Extract the [x, y] coordinate from the center of the cell holding the provided text.  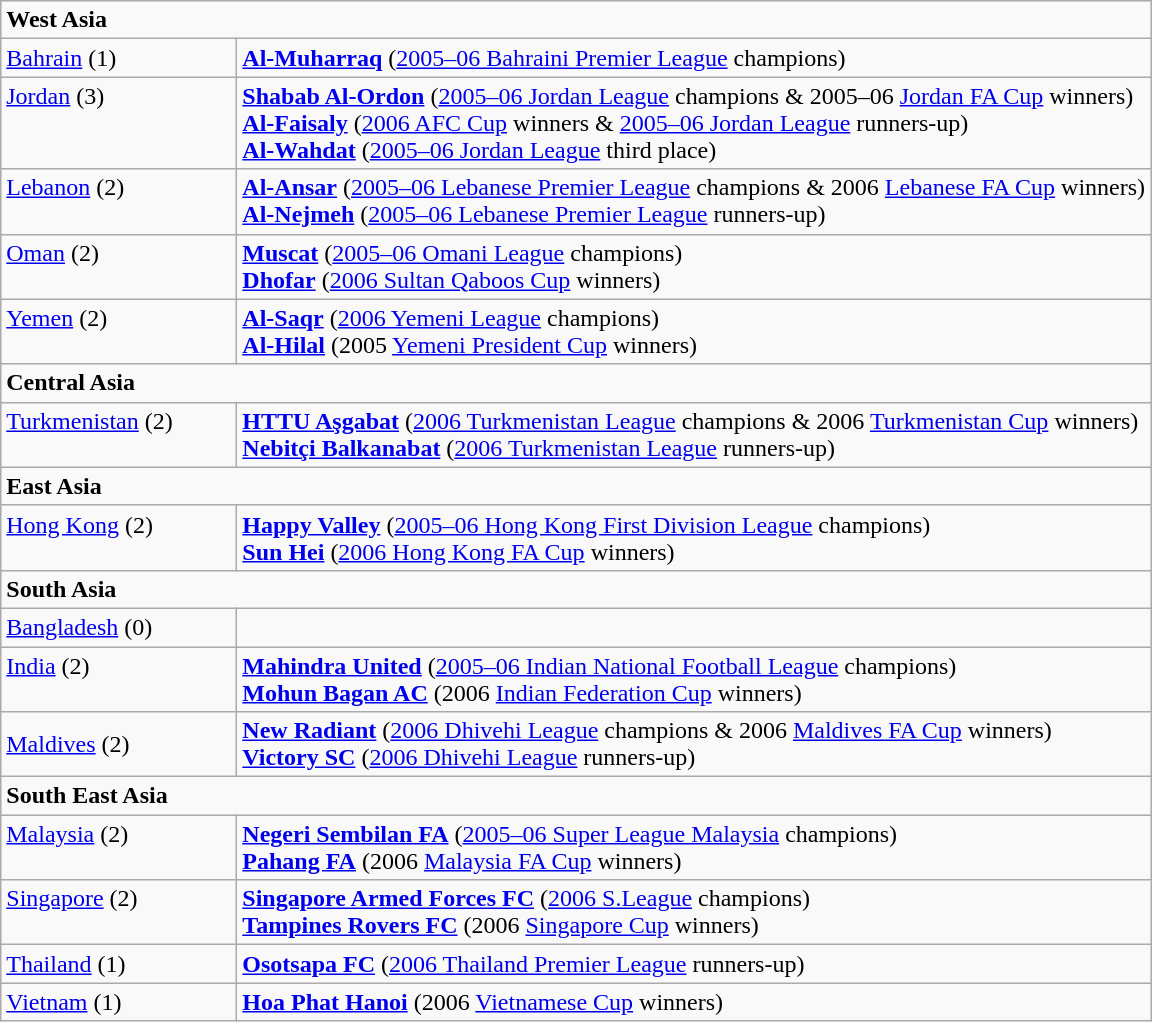
Osotsapa FC (2006 Thailand Premier League runners-up) [694, 964]
Singapore (2) [119, 912]
Lebanon (2) [119, 202]
Yemen (2) [119, 332]
East Asia [576, 486]
Thailand (1) [119, 964]
South East Asia [576, 796]
Al-Ansar (2005–06 Lebanese Premier League champions & 2006 Lebanese FA Cup winners)Al-Nejmeh (2005–06 Lebanese Premier League runners-up) [694, 202]
Central Asia [576, 383]
Al-Muharraq (2005–06 Bahraini Premier League champions) [694, 58]
Turkmenistan (2) [119, 434]
Bangladesh (0) [119, 627]
Al-Saqr (2006 Yemeni League champions)Al-Hilal (2005 Yemeni President Cup winners) [694, 332]
Hong Kong (2) [119, 538]
HTTU Aşgabat (2006 Turkmenistan League champions & 2006 Turkmenistan Cup winners)Nebitçi Balkanabat (2006 Turkmenistan League runners-up) [694, 434]
New Radiant (2006 Dhivehi League champions & 2006 Maldives FA Cup winners)Victory SC (2006 Dhivehi League runners-up) [694, 744]
South Asia [576, 589]
Mahindra United (2005–06 Indian National Football League champions)Mohun Bagan AC (2006 Indian Federation Cup winners) [694, 678]
Happy Valley (2005–06 Hong Kong First Division League champions)Sun Hei (2006 Hong Kong FA Cup winners) [694, 538]
Vietnam (1) [119, 1002]
Muscat (2005–06 Omani League champions)Dhofar (2006 Sultan Qaboos Cup winners) [694, 266]
Bahrain (1) [119, 58]
India (2) [119, 678]
Jordan (3) [119, 123]
Maldives (2) [119, 744]
Oman (2) [119, 266]
Negeri Sembilan FA (2005–06 Super League Malaysia champions)Pahang FA (2006 Malaysia FA Cup winners) [694, 848]
Malaysia (2) [119, 848]
Singapore Armed Forces FC (2006 S.League champions)Tampines Rovers FC (2006 Singapore Cup winners) [694, 912]
West Asia [576, 20]
Hoa Phat Hanoi (2006 Vietnamese Cup winners) [694, 1002]
